Return the [x, y] coordinate for the center point of the cell that contains the specified text.  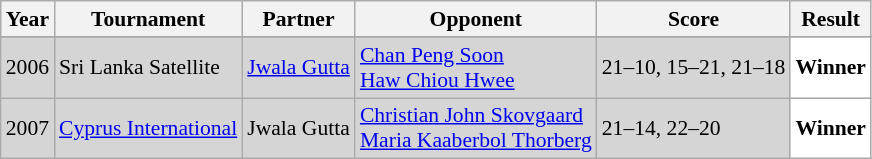
Christian John Skovgaard Maria Kaaberbol Thorberg [476, 128]
Year [28, 19]
Result [830, 19]
Opponent [476, 19]
Sri Lanka Satellite [148, 68]
21–14, 22–20 [694, 128]
Chan Peng Soon Haw Chiou Hwee [476, 68]
Partner [298, 19]
2007 [28, 128]
2006 [28, 68]
21–10, 15–21, 21–18 [694, 68]
Score [694, 19]
Tournament [148, 19]
Cyprus International [148, 128]
